Pinpoint the cell where the given text exists, returning its [X, Y] midpoint coordinate. 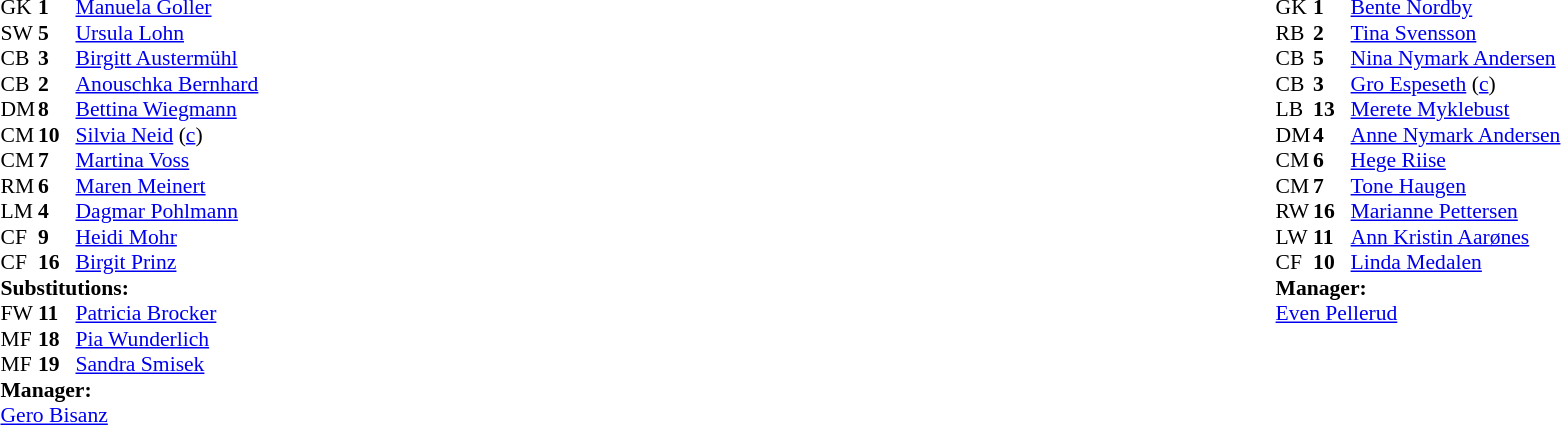
LW [1295, 237]
RB [1295, 33]
Hege Riise [1456, 161]
18 [57, 339]
Anouschka Bernhard [168, 84]
Even Pellerud [1418, 313]
Birgitt Austermühl [168, 59]
Birgit Prinz [168, 263]
Heidi Mohr [168, 237]
SW [19, 33]
FW [19, 313]
Ursula Lohn [168, 33]
Patricia Brocker [168, 313]
LB [1295, 109]
Bettina Wiegmann [168, 109]
9 [57, 237]
Pia Wunderlich [168, 339]
Ann Kristin Aarønes [1456, 237]
Martina Voss [168, 161]
RW [1295, 211]
8 [57, 109]
Anne Nymark Andersen [1456, 135]
Substitutions: [129, 288]
Maren Meinert [168, 186]
LM [19, 211]
Silvia Neid (c) [168, 135]
Merete Myklebust [1456, 109]
Linda Medalen [1456, 263]
Gro Espeseth (c) [1456, 84]
Dagmar Pohlmann [168, 211]
13 [1332, 109]
Tone Haugen [1456, 186]
Tina Svensson [1456, 33]
Nina Nymark Andersen [1456, 59]
Sandra Smisek [168, 365]
Marianne Pettersen [1456, 211]
RM [19, 186]
19 [57, 365]
